For the text-containing cell, return its midpoint in [x, y] coordinate format. 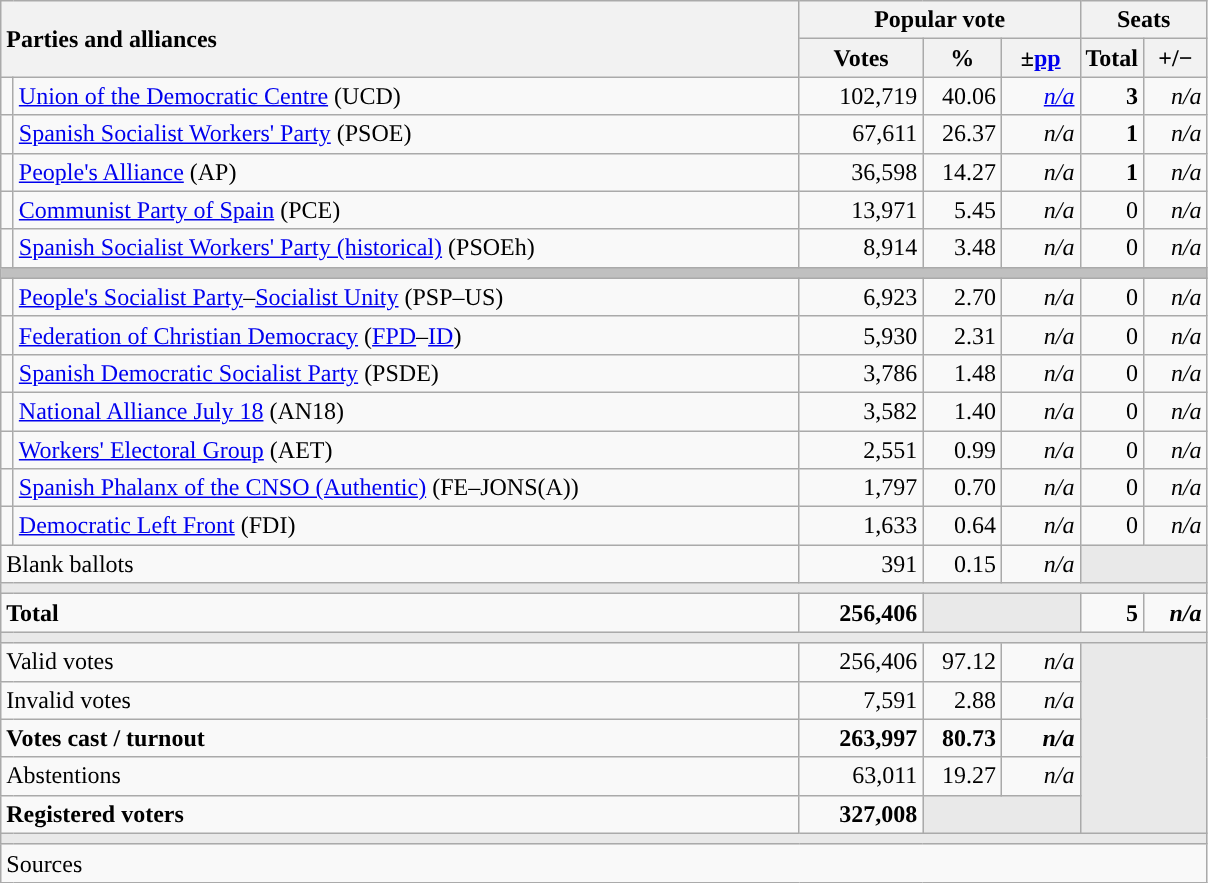
3.48 [962, 248]
0.99 [962, 449]
263,997 [861, 738]
Spanish Socialist Workers' Party (historical) (PSOEh) [406, 248]
0.15 [962, 564]
+/− [1176, 58]
Popular vote [940, 20]
3,582 [861, 411]
Union of the Democratic Centre (UCD) [406, 96]
0.64 [962, 526]
7,591 [861, 700]
2.70 [962, 297]
Votes cast / turnout [400, 738]
13,971 [861, 210]
Parties and alliances [400, 39]
People's Socialist Party–Socialist Unity (PSP–US) [406, 297]
2.31 [962, 335]
Democratic Left Front (FDI) [406, 526]
Sources [604, 863]
6,923 [861, 297]
40.06 [962, 96]
Invalid votes [400, 700]
67,611 [861, 134]
0.70 [962, 488]
63,011 [861, 776]
Spanish Phalanx of the CNSO (Authentic) (FE–JONS(A)) [406, 488]
% [962, 58]
Workers' Electoral Group (AET) [406, 449]
14.27 [962, 172]
Votes [861, 58]
National Alliance July 18 (AN18) [406, 411]
3,786 [861, 373]
391 [861, 564]
80.73 [962, 738]
19.27 [962, 776]
5,930 [861, 335]
Communist Party of Spain (PCE) [406, 210]
5.45 [962, 210]
Spanish Democratic Socialist Party (PSDE) [406, 373]
5 [1112, 613]
People's Alliance (AP) [406, 172]
1,633 [861, 526]
Blank ballots [400, 564]
±pp [1040, 58]
26.37 [962, 134]
3 [1112, 96]
Spanish Socialist Workers' Party (PSOE) [406, 134]
Valid votes [400, 662]
2,551 [861, 449]
102,719 [861, 96]
1.48 [962, 373]
2.88 [962, 700]
327,008 [861, 814]
Registered voters [400, 814]
1.40 [962, 411]
36,598 [861, 172]
Abstentions [400, 776]
1,797 [861, 488]
Seats [1144, 20]
8,914 [861, 248]
Federation of Christian Democracy (FPD–ID) [406, 335]
97.12 [962, 662]
